Provide the [X, Y] coordinate of the cell's center where the given text is located.  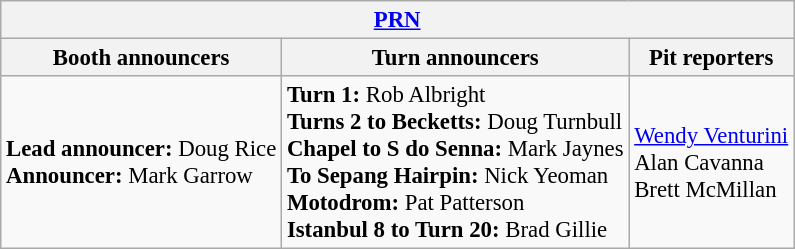
Turn announcers [456, 58]
Wendy VenturiniAlan CavannaBrett McMillan [712, 162]
PRN [398, 20]
Lead announcer: Doug RiceAnnouncer: Mark Garrow [142, 162]
Pit reporters [712, 58]
Booth announcers [142, 58]
